Return (x, y) of the center of cell containing provided text 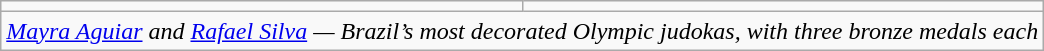
Mayra Aguiar and Rafael Silva — Brazil’s most decorated Olympic judokas, with three bronze medals each (522, 31)
